Provide the (x, y) coordinate of the cell's center where the given text is located.  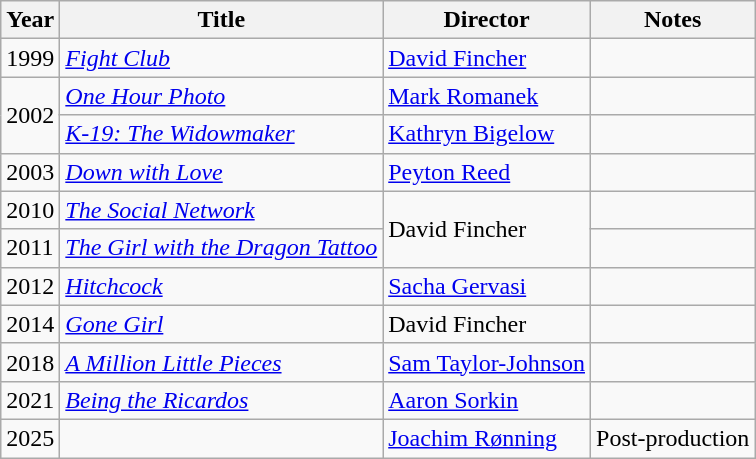
Joachim Rønning (487, 438)
Sacha Gervasi (487, 286)
2012 (30, 286)
Year (30, 20)
Director (487, 20)
The Girl with the Dragon Tattoo (222, 248)
2014 (30, 324)
Sam Taylor-Johnson (487, 362)
A Million Little Pieces (222, 362)
The Social Network (222, 210)
Post-production (673, 438)
Gone Girl (222, 324)
Kathryn Bigelow (487, 134)
Title (222, 20)
2025 (30, 438)
2018 (30, 362)
Being the Ricardos (222, 400)
2010 (30, 210)
Notes (673, 20)
2021 (30, 400)
Mark Romanek (487, 96)
2011 (30, 248)
Down with Love (222, 172)
Peyton Reed (487, 172)
One Hour Photo (222, 96)
2003 (30, 172)
K-19: The Widowmaker (222, 134)
2002 (30, 115)
Aaron Sorkin (487, 400)
Fight Club (222, 58)
1999 (30, 58)
Hitchcock (222, 286)
